Locate the cell with the specified text and output its (x, y) center coordinate. 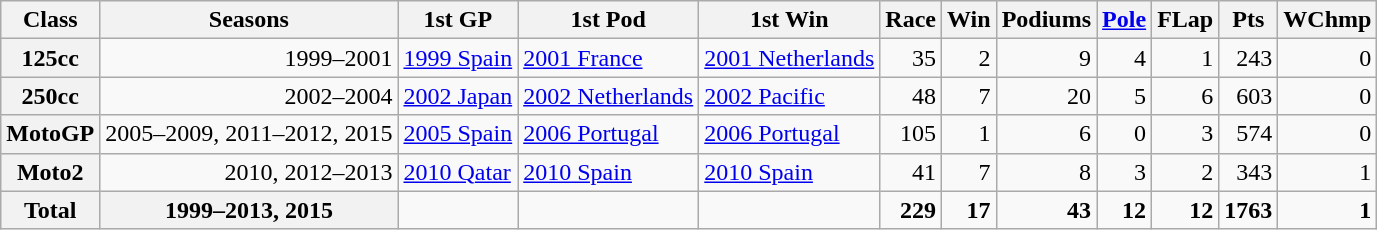
1st GP (458, 20)
Race (911, 20)
5 (1124, 96)
48 (911, 96)
603 (1248, 96)
1999–2013, 2015 (249, 210)
43 (1046, 210)
250cc (50, 96)
4 (1124, 58)
Podiums (1046, 20)
1st Pod (608, 20)
2010, 2012–2013 (249, 172)
2005 Spain (458, 134)
2001 Netherlands (790, 58)
2002–2004 (249, 96)
2002 Pacific (790, 96)
229 (911, 210)
243 (1248, 58)
1763 (1248, 210)
Pts (1248, 20)
41 (911, 172)
1999–2001 (249, 58)
Win (968, 20)
343 (1248, 172)
2002 Japan (458, 96)
Pole (1124, 20)
8 (1046, 172)
2001 France (608, 58)
Moto2 (50, 172)
2005–2009, 2011–2012, 2015 (249, 134)
17 (968, 210)
574 (1248, 134)
1st Win (790, 20)
2002 Netherlands (608, 96)
20 (1046, 96)
MotoGP (50, 134)
Class (50, 20)
35 (911, 58)
WChmp (1328, 20)
FLap (1186, 20)
Total (50, 210)
Seasons (249, 20)
125cc (50, 58)
105 (911, 134)
9 (1046, 58)
2010 Qatar (458, 172)
1999 Spain (458, 58)
